For the text-containing cell, return its midpoint in (X, Y) coordinate format. 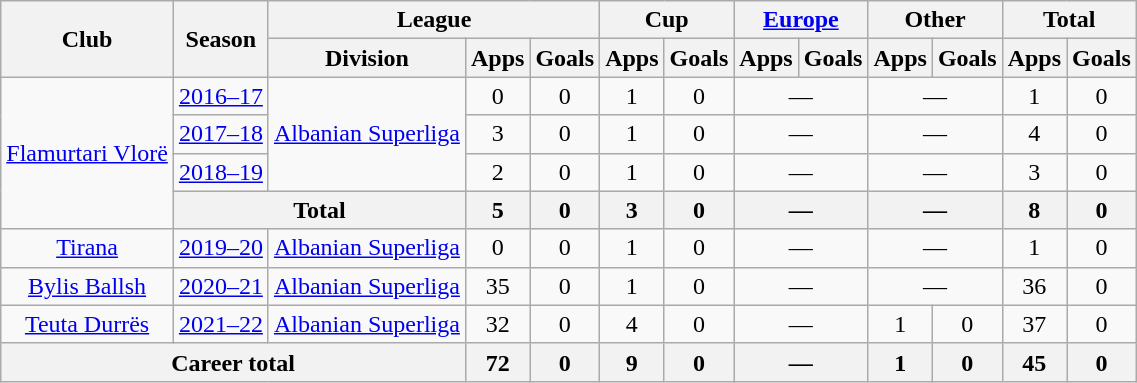
2021–22 (220, 324)
Cup (667, 20)
35 (497, 286)
Season (220, 39)
League (434, 20)
2020–21 (220, 286)
Teuta Durrës (88, 324)
32 (497, 324)
Other (935, 20)
2 (497, 172)
Flamurtari Vlorë (88, 153)
2019–20 (220, 248)
Bylis Ballsh (88, 286)
Tirana (88, 248)
8 (1034, 210)
37 (1034, 324)
2016–17 (220, 96)
Division (366, 58)
72 (497, 362)
36 (1034, 286)
Europe (801, 20)
Club (88, 39)
2017–18 (220, 134)
9 (632, 362)
5 (497, 210)
Career total (234, 362)
45 (1034, 362)
2018–19 (220, 172)
